Scan for the cell matching the given text and deliver its [X, Y] coordinate at center. 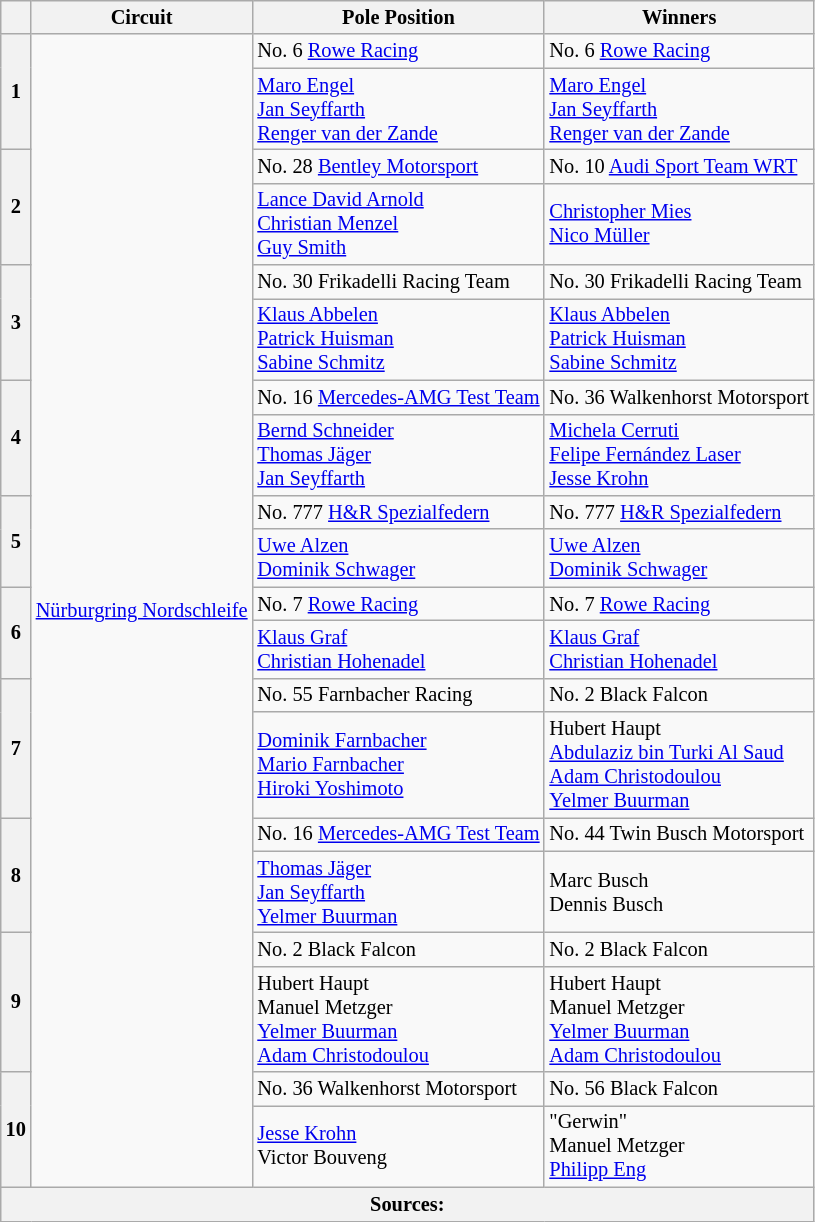
8 [16, 874]
1 [16, 92]
Marc Busch Dennis Busch [678, 892]
Lance David Arnold Christian Menzel Guy Smith [398, 224]
No. 44 Twin Busch Motorsport [678, 834]
Michela Cerruti Felipe Fernández Laser Jesse Krohn [678, 455]
No. 28 Bentley Motorsport [398, 166]
Jesse Krohn Victor Bouveng [398, 1146]
9 [16, 1002]
Sources: [408, 1204]
Christopher Mies Nico Müller [678, 224]
2 [16, 206]
Nürburgring Nordschleife [142, 610]
10 [16, 1130]
3 [16, 322]
Thomas Jäger Jan Seyffarth Yelmer Buurman [398, 892]
Pole Position [398, 17]
Circuit [142, 17]
No. 56 Black Falcon [678, 1089]
Hubert Haupt Abdulaziz bin Turki Al Saud Adam Christodoulou Yelmer Buurman [678, 765]
Dominik Farnbacher Mario Farnbacher Hiroki Yoshimoto [398, 765]
No. 55 Farnbacher Racing [398, 695]
No. 10 Audi Sport Team WRT [678, 166]
"Gerwin" Manuel Metzger Philipp Eng [678, 1146]
Bernd Schneider Thomas Jäger Jan Seyffarth [398, 455]
7 [16, 748]
4 [16, 438]
Winners [678, 17]
6 [16, 632]
5 [16, 540]
